Return the [X, Y] coordinate for the center point of the cell that contains the specified text.  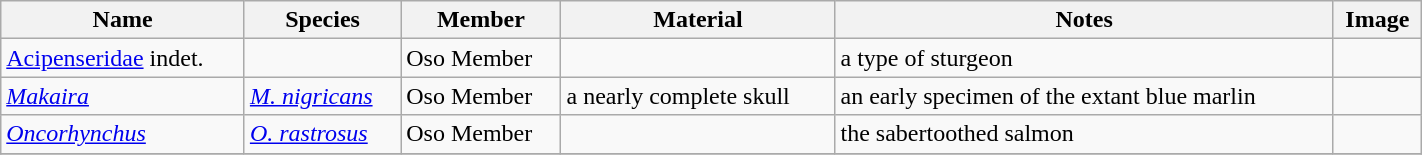
O. rastrosus [322, 134]
the sabertoothed salmon [1084, 134]
Member [481, 20]
Image [1377, 20]
M. nigricans [322, 96]
Makaira [123, 96]
Acipenseridae indet. [123, 58]
Name [123, 20]
a type of sturgeon [1084, 58]
Species [322, 20]
a nearly complete skull [698, 96]
an early specimen of the extant blue marlin [1084, 96]
Oncorhynchus [123, 134]
Notes [1084, 20]
Material [698, 20]
